Provide the (X, Y) coordinate of the cell's center where the given text is located.  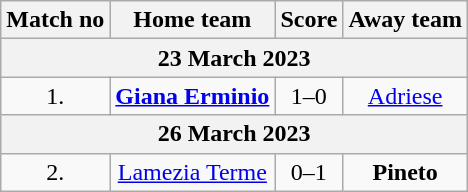
23 March 2023 (234, 58)
0–1 (309, 172)
Lamezia Terme (192, 172)
Score (309, 20)
Pineto (406, 172)
Giana Erminio (192, 96)
Match no (56, 20)
Away team (406, 20)
2. (56, 172)
Adriese (406, 96)
1–0 (309, 96)
26 March 2023 (234, 134)
Home team (192, 20)
1. (56, 96)
